Detect which cell encompasses the target text, then output its [x, y] center coordinate. 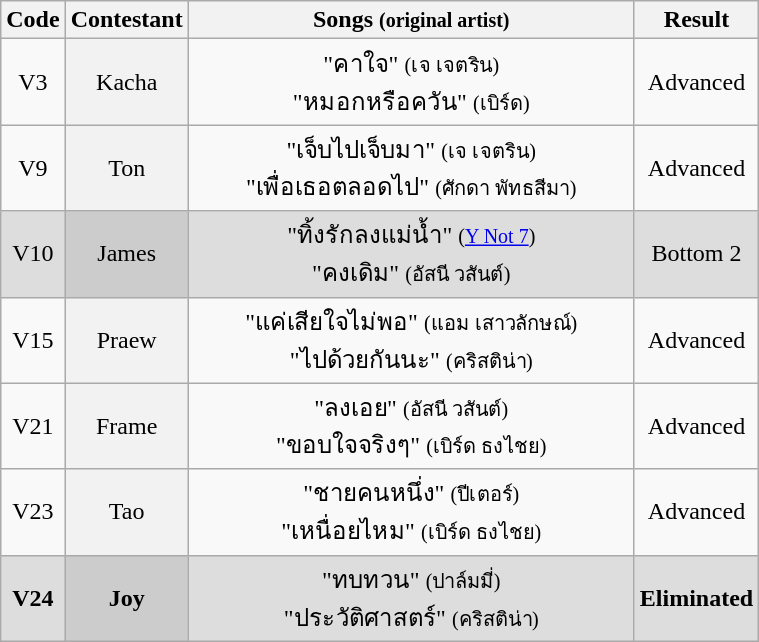
V24 [33, 598]
"ทบทวน" (ปาล์มมี่)"ประวัติศาสตร์" (คริสติน่า) [411, 598]
V21 [33, 426]
"ทิ้งรักลงแม่น้ำ" (Y Not 7)"คงเดิม" (อัสนี วสันต์) [411, 254]
V15 [33, 340]
V9 [33, 168]
V23 [33, 512]
Kacha [126, 82]
Tao [126, 512]
V10 [33, 254]
James [126, 254]
V3 [33, 82]
Contestant [126, 20]
"แค่เสียใจไม่พอ" (แอม เสาวลักษณ์)"ไปด้วยกันนะ" (คริสติน่า) [411, 340]
Code [33, 20]
"คาใจ" (เจ เจตริน)"หมอกหรือควัน" (เบิร์ด) [411, 82]
Bottom 2 [696, 254]
"เจ็บไปเจ็บมา" (เจ เจตริน)"เพื่อเธอตลอดไป" (ศักดา พัทธสีมา) [411, 168]
Frame [126, 426]
Result [696, 20]
Songs (original artist) [411, 20]
Eliminated [696, 598]
Praew [126, 340]
"ลงเอย" (อัสนี วสันต์)"ขอบใจจริงๆ" (เบิร์ด ธงไชย) [411, 426]
Ton [126, 168]
Joy [126, 598]
"ชายคนหนึ่ง" (ปีเตอร์)"เหนื่อยไหม" (เบิร์ด ธงไชย) [411, 512]
